Determine the (x, y) coordinate at the center of the cell enclosing the given text.  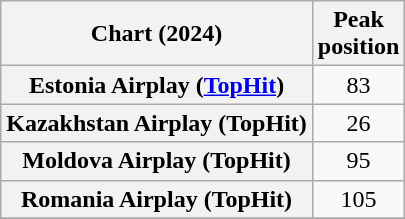
Kazakhstan Airplay (TopHit) (157, 123)
Romania Airplay (TopHit) (157, 199)
Chart (2024) (157, 34)
Moldova Airplay (TopHit) (157, 161)
26 (358, 123)
Estonia Airplay (TopHit) (157, 85)
83 (358, 85)
95 (358, 161)
Peakposition (358, 34)
105 (358, 199)
